Identify which cell holds the provided text, then report its (x, y) central coordinate. 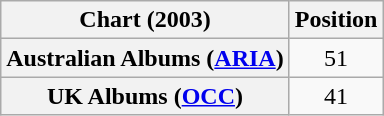
Australian Albums (ARIA) (145, 58)
Chart (2003) (145, 20)
Position (336, 20)
41 (336, 96)
51 (336, 58)
UK Albums (OCC) (145, 96)
